Pinpoint the cell where the given text exists, returning its (X, Y) midpoint coordinate. 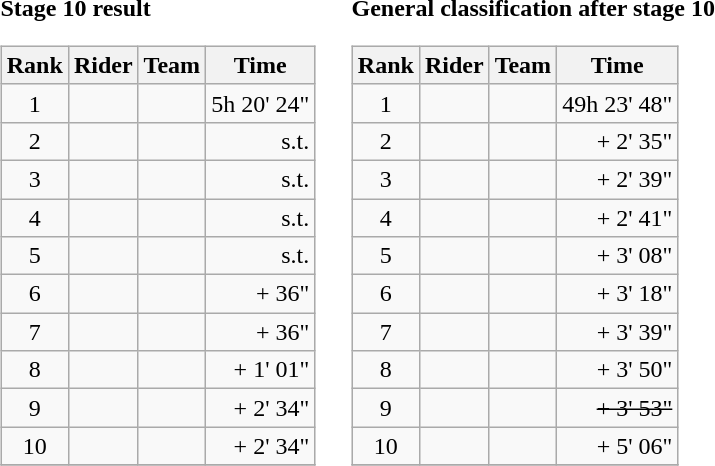
+ 5' 06" (618, 446)
+ 3' 53" (618, 408)
+ 3' 08" (618, 256)
5h 20' 24" (260, 103)
+ 1' 01" (260, 370)
+ 3' 50" (618, 370)
49h 23' 48" (618, 103)
+ 2' 41" (618, 217)
+ 2' 35" (618, 141)
+ 3' 39" (618, 332)
+ 2' 39" (618, 179)
+ 3' 18" (618, 294)
